Capture the cell that displays the provided text and extract its [X, Y] central coordinate. 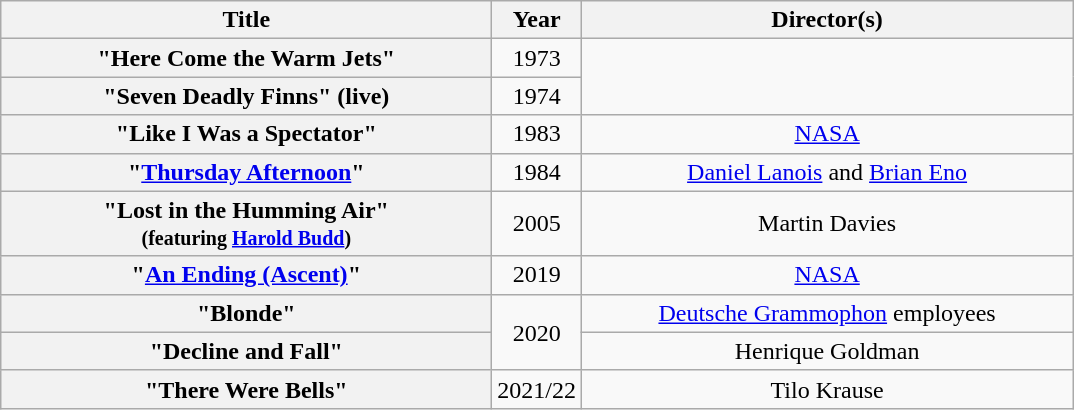
2020 [537, 332]
1984 [537, 172]
1983 [537, 134]
Year [537, 20]
Henrique Goldman [828, 351]
Daniel Lanois and Brian Eno [828, 172]
Martin Davies [828, 224]
"Here Come the Warm Jets" [246, 58]
2019 [537, 275]
Title [246, 20]
"An Ending (Ascent)" [246, 275]
Tilo Krause [828, 389]
"Like I Was a Spectator" [246, 134]
"Lost in the Humming Air"(featuring Harold Budd) [246, 224]
"Blonde" [246, 313]
2021/22 [537, 389]
1973 [537, 58]
2005 [537, 224]
Deutsche Grammophon employees [828, 313]
1974 [537, 96]
"Seven Deadly Finns" (live) [246, 96]
Director(s) [828, 20]
"There Were Bells" [246, 389]
"Thursday Afternoon" [246, 172]
"Decline and Fall" [246, 351]
